Extract the [X, Y] coordinate from the center of the cell holding the provided text.  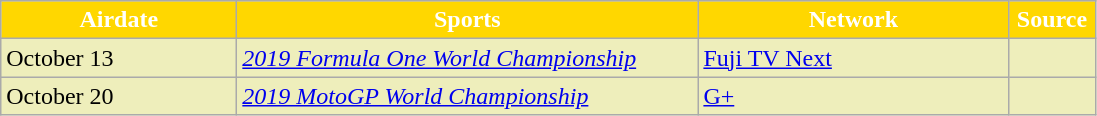
October 20 [119, 96]
Sports [468, 20]
2019 MotoGP World Championship [468, 96]
October 13 [119, 58]
2019 Formula One World Championship [468, 58]
Airdate [119, 20]
Fuji TV Next [854, 58]
G+ [854, 96]
Source [1052, 20]
Network [854, 20]
